Pinpoint the cell where the given text exists, returning its [x, y] midpoint coordinate. 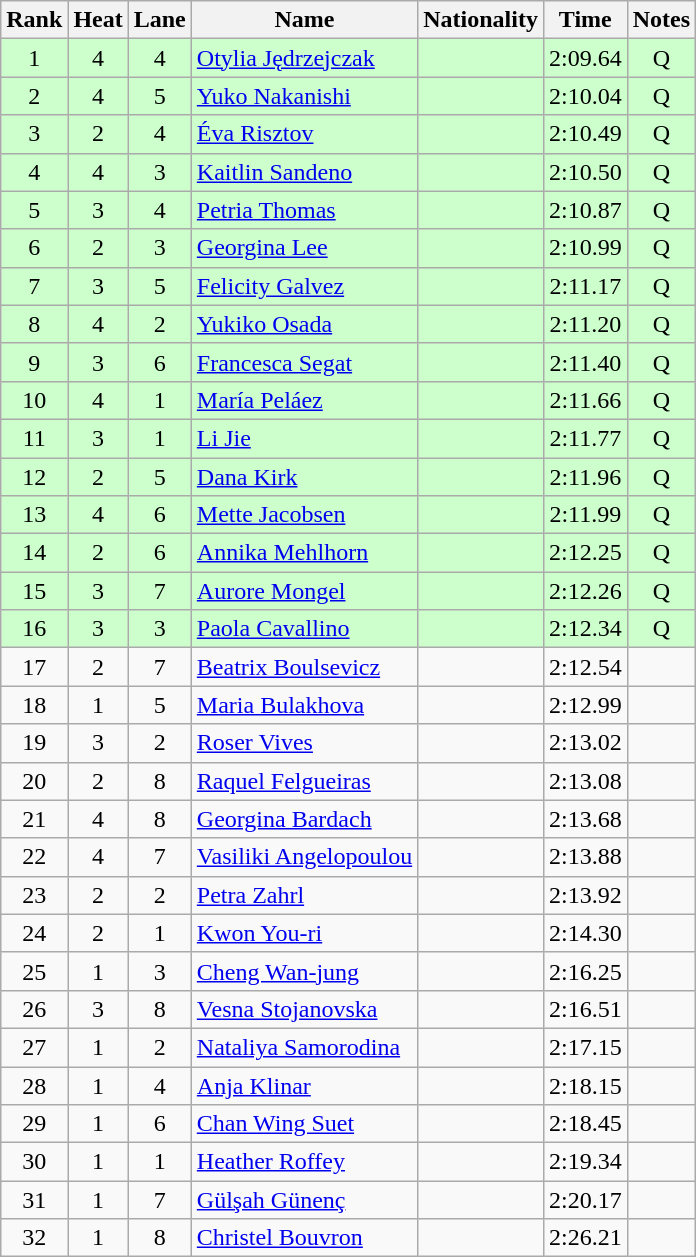
14 [34, 553]
2:16.51 [585, 1009]
30 [34, 1162]
2:09.64 [585, 58]
Cheng Wan-jung [304, 971]
Li Jie [304, 438]
2:12.26 [585, 591]
Notes [661, 20]
20 [34, 781]
2:13.92 [585, 895]
2:13.08 [585, 781]
2:10.99 [585, 248]
Christel Bouvron [304, 1238]
María Peláez [304, 400]
Georgina Lee [304, 248]
21 [34, 819]
Nataliya Samorodina [304, 1047]
2:11.66 [585, 400]
Heather Roffey [304, 1162]
2:12.25 [585, 553]
Georgina Bardach [304, 819]
Éva Risztov [304, 134]
22 [34, 857]
Vesna Stojanovska [304, 1009]
17 [34, 667]
2:19.34 [585, 1162]
Vasiliki Angelopoulou [304, 857]
Lane [160, 20]
2:20.17 [585, 1200]
Yuko Nakanishi [304, 96]
Annika Mehlhorn [304, 553]
Gülşah Günenç [304, 1200]
24 [34, 933]
2:10.49 [585, 134]
2:18.15 [585, 1085]
Otylia Jędrzejczak [304, 58]
Maria Bulakhova [304, 705]
9 [34, 362]
2:12.54 [585, 667]
2:14.30 [585, 933]
Kwon You-ri [304, 933]
2:12.34 [585, 629]
Time [585, 20]
2:11.40 [585, 362]
15 [34, 591]
Aurore Mongel [304, 591]
2:26.21 [585, 1238]
25 [34, 971]
2:10.50 [585, 172]
32 [34, 1238]
2:11.17 [585, 286]
2:18.45 [585, 1124]
Yukiko Osada [304, 324]
Petria Thomas [304, 210]
Raquel Felgueiras [304, 781]
Francesca Segat [304, 362]
12 [34, 477]
19 [34, 743]
2:11.20 [585, 324]
10 [34, 400]
16 [34, 629]
26 [34, 1009]
Kaitlin Sandeno [304, 172]
2:11.99 [585, 515]
Beatrix Boulsevicz [304, 667]
Petra Zahrl [304, 895]
27 [34, 1047]
Nationality [481, 20]
Rank [34, 20]
Name [304, 20]
2:11.96 [585, 477]
2:12.99 [585, 705]
23 [34, 895]
2:11.77 [585, 438]
29 [34, 1124]
Anja Klinar [304, 1085]
Paola Cavallino [304, 629]
Heat [98, 20]
2:13.02 [585, 743]
11 [34, 438]
31 [34, 1200]
Mette Jacobsen [304, 515]
28 [34, 1085]
18 [34, 705]
2:17.15 [585, 1047]
Felicity Galvez [304, 286]
2:13.68 [585, 819]
Dana Kirk [304, 477]
2:10.04 [585, 96]
2:13.88 [585, 857]
13 [34, 515]
2:10.87 [585, 210]
2:16.25 [585, 971]
Roser Vives [304, 743]
Chan Wing Suet [304, 1124]
